Output the (x, y) coordinate of the center of the cell containing the given text.  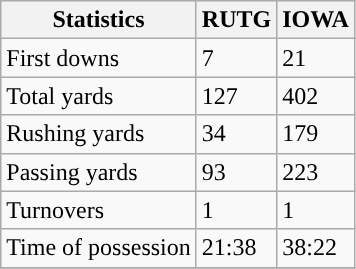
Turnovers (99, 210)
21 (316, 58)
Statistics (99, 20)
402 (316, 96)
127 (236, 96)
7 (236, 58)
21:38 (236, 248)
179 (316, 134)
Total yards (99, 96)
Passing yards (99, 172)
First downs (99, 58)
IOWA (316, 20)
RUTG (236, 20)
Time of possession (99, 248)
223 (316, 172)
38:22 (316, 248)
Rushing yards (99, 134)
93 (236, 172)
34 (236, 134)
